Return the (x, y) coordinate for the center point of the cell that contains the specified text.  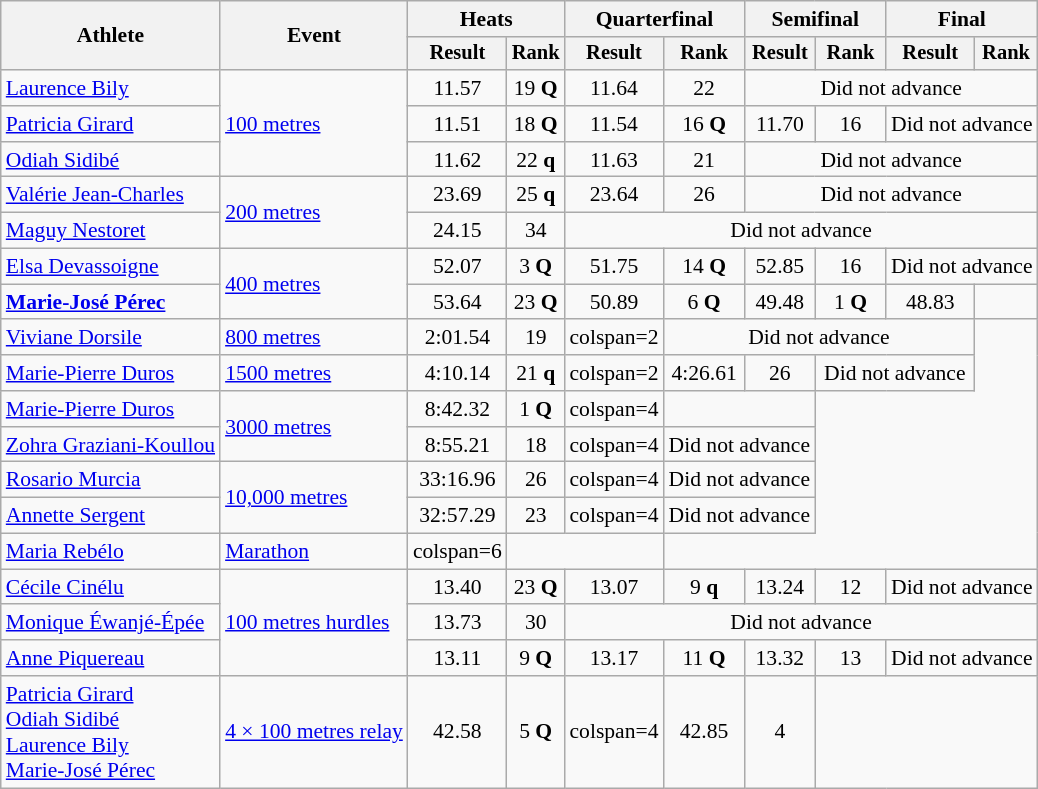
25 q (536, 195)
Event (314, 36)
33:16.96 (458, 480)
34 (536, 231)
49.48 (780, 302)
Quarterfinal (654, 19)
48.83 (930, 302)
1500 metres (314, 373)
Laurence Bily (110, 88)
24.15 (458, 231)
100 metres (314, 124)
18 (536, 445)
800 metres (314, 338)
Cécile Cinélu (110, 587)
Patricia Girard (110, 124)
9 q (704, 587)
42.58 (458, 732)
13.32 (780, 658)
23.69 (458, 195)
11.64 (614, 88)
colspan=6 (458, 552)
30 (536, 623)
50.89 (614, 302)
42.85 (704, 732)
11.70 (780, 124)
13.40 (458, 587)
11 Q (704, 658)
4:26.61 (704, 373)
Rosario Murcia (110, 480)
18 Q (536, 124)
10,000 metres (314, 498)
11.57 (458, 88)
Monique Éwanjé-Épée (110, 623)
52.85 (780, 267)
Heats (486, 19)
19 (536, 338)
100 metres hurdles (314, 622)
Maguy Nestoret (110, 231)
Viviane Dorsile (110, 338)
53.64 (458, 302)
11.51 (458, 124)
4:10.14 (458, 373)
51.75 (614, 267)
Semifinal (816, 19)
21 q (536, 373)
Odiah Sidibé (110, 160)
52.07 (458, 267)
11.63 (614, 160)
Valérie Jean-Charles (110, 195)
12 (850, 587)
Anne Piquereau (110, 658)
22 (704, 88)
8:55.21 (458, 445)
11.54 (614, 124)
21 (704, 160)
8:42.32 (458, 409)
Elsa Devassoigne (110, 267)
22 q (536, 160)
Annette Sergent (110, 516)
13.24 (780, 587)
11.62 (458, 160)
Athlete (110, 36)
13.07 (614, 587)
32:57.29 (458, 516)
16 Q (704, 124)
23.64 (614, 195)
Patricia GirardOdiah SidibéLaurence BilyMarie-José Pérec (110, 732)
Zohra Graziani-Koullou (110, 445)
4 (780, 732)
Maria Rebélo (110, 552)
13 (850, 658)
Marathon (314, 552)
23 (536, 516)
3000 metres (314, 426)
13.73 (458, 623)
400 metres (314, 284)
13.11 (458, 658)
Marie-José Pérec (110, 302)
2:01.54 (458, 338)
3 Q (536, 267)
4 × 100 metres relay (314, 732)
200 metres (314, 212)
13.17 (614, 658)
19 Q (536, 88)
9 Q (536, 658)
14 Q (704, 267)
6 Q (704, 302)
5 Q (536, 732)
Final (962, 19)
